Find where the given text appears and provide that cell's center as (X, Y) coordinate. 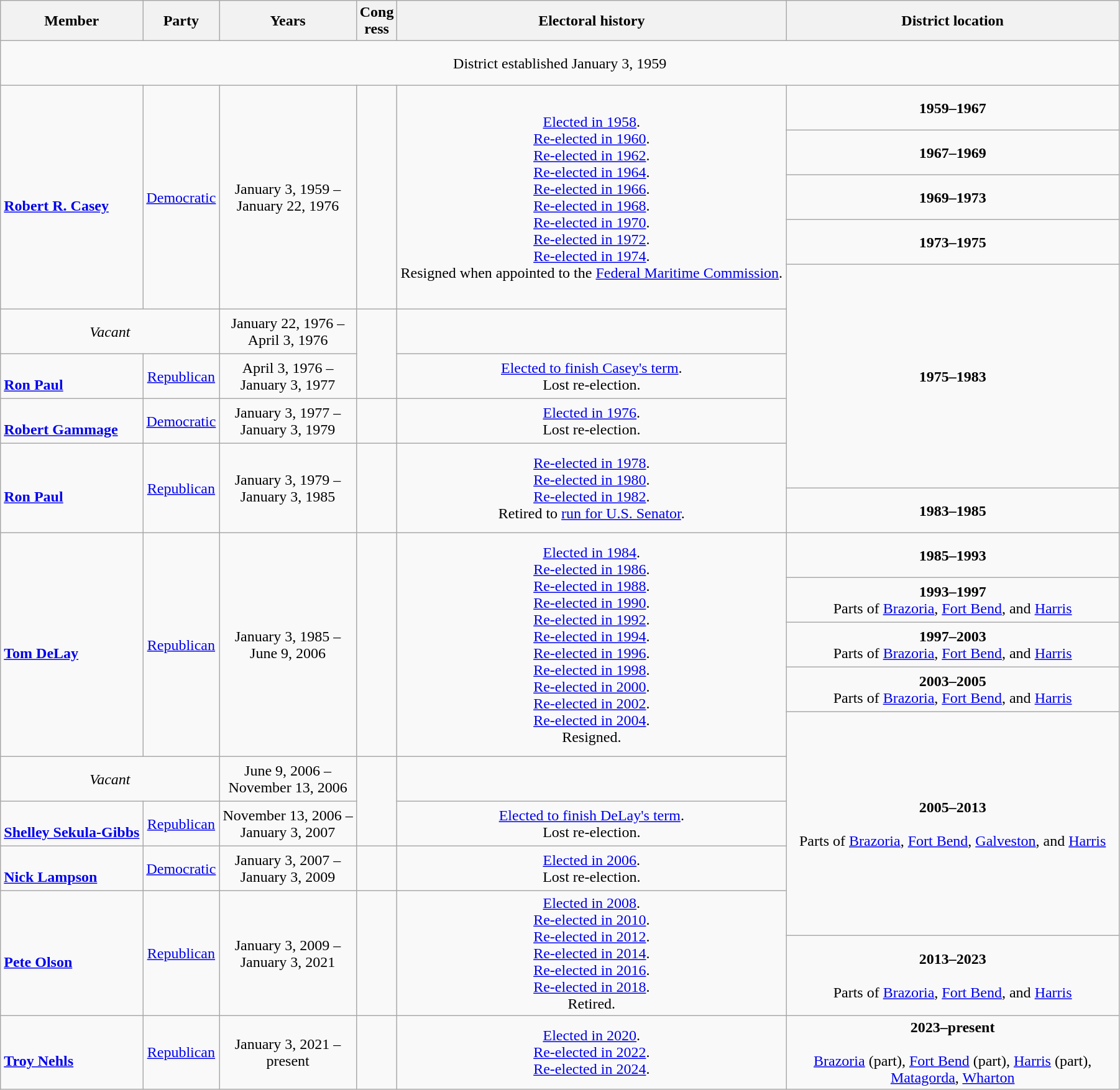
2003–2005Parts of Brazoria, Fort Bend, and Harris (953, 690)
January 3, 2021 –present (288, 1053)
Years (288, 21)
2023–presentBrazoria (part), Fort Bend (part), Harris (part), Matagorda, Wharton (953, 1053)
2005–2013Parts of Brazoria, Fort Bend, Galveston, and Harris (953, 824)
Elected in 2008.Re-elected in 2010.Re-elected in 2012.Re-elected in 2014.Re-elected in 2016.Re-elected in 2018.Retired. (592, 953)
Pete Olson (72, 953)
1985–1993 (953, 556)
Congress (377, 21)
Shelley Sekula-Gibbs (72, 824)
Robert R. Casey (72, 198)
November 13, 2006 –January 3, 2007 (288, 824)
1969–1973 (953, 198)
1975–1983 (953, 377)
2013–2023Parts of Brazoria, Fort Bend, and Harris (953, 976)
January 3, 1959 –January 22, 1976 (288, 198)
January 3, 1977 –January 3, 1979 (288, 421)
1959–1967 (953, 108)
Elected in 1976.Lost re-election. (592, 421)
District location (953, 21)
January 3, 1985 –June 9, 2006 (288, 645)
Tom DeLay (72, 645)
1993–1997Parts of Brazoria, Fort Bend, and Harris (953, 600)
Member (72, 21)
District established January 3, 1959 (560, 63)
Elected in 2006.Lost re-election. (592, 869)
1983–1985 (953, 511)
1967–1969 (953, 153)
Nick Lampson (72, 869)
Electoral history (592, 21)
Re-elected in 1978.Re-elected in 1980.Re-elected in 1982.Retired to run for U.S. Senator. (592, 488)
1973–1975 (953, 242)
Elected to finish DeLay's term.Lost re-election. (592, 824)
January 3, 2009 –January 3, 2021 (288, 953)
Robert Gammage (72, 421)
Party (181, 21)
January 3, 1979 –January 3, 1985 (288, 488)
1997–2003Parts of Brazoria, Fort Bend, and Harris (953, 645)
January 22, 1976 –April 3, 1976 (288, 332)
April 3, 1976 –January 3, 1977 (288, 377)
Elected to finish Casey's term.Lost re-election. (592, 377)
June 9, 2006 –November 13, 2006 (288, 779)
Troy Nehls (72, 1053)
January 3, 2007 –January 3, 2009 (288, 869)
Elected in 2020.Re-elected in 2022.Re-elected in 2024. (592, 1053)
